Determine the (x, y) coordinate at the center of the cell enclosing the given text.  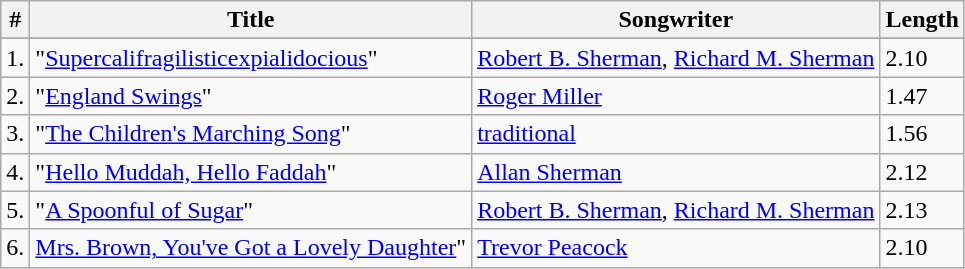
Songwriter (676, 20)
1.56 (922, 134)
4. (16, 172)
2. (16, 96)
5. (16, 210)
"Supercalifragilisticexpialidocious" (251, 58)
2.12 (922, 172)
6. (16, 248)
# (16, 20)
Title (251, 20)
Length (922, 20)
Trevor Peacock (676, 248)
3. (16, 134)
traditional (676, 134)
Mrs. Brown, You've Got a Lovely Daughter" (251, 248)
Roger Miller (676, 96)
Allan Sherman (676, 172)
1.47 (922, 96)
"Hello Muddah, Hello Faddah" (251, 172)
2.13 (922, 210)
"England Swings" (251, 96)
"A Spoonful of Sugar" (251, 210)
1. (16, 58)
"The Children's Marching Song" (251, 134)
